Determine the (X, Y) coordinate at the center of the cell enclosing the given text.  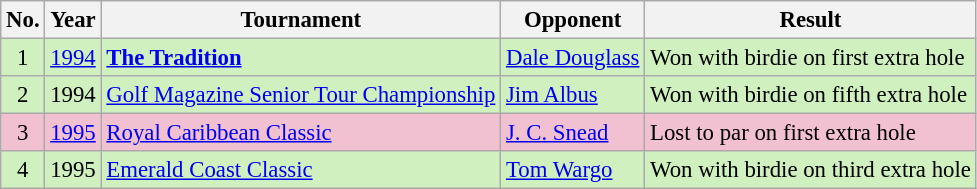
Result (810, 20)
1 (23, 58)
4 (23, 170)
Won with birdie on fifth extra hole (810, 95)
The Tradition (301, 58)
Lost to par on first extra hole (810, 133)
2 (23, 95)
J. C. Snead (573, 133)
Won with birdie on third extra hole (810, 170)
Won with birdie on first extra hole (810, 58)
Golf Magazine Senior Tour Championship (301, 95)
Royal Caribbean Classic (301, 133)
Tournament (301, 20)
Jim Albus (573, 95)
Opponent (573, 20)
Emerald Coast Classic (301, 170)
No. (23, 20)
Dale Douglass (573, 58)
Tom Wargo (573, 170)
Year (73, 20)
3 (23, 133)
